Detect which cell encompasses the target text, then output its [X, Y] center coordinate. 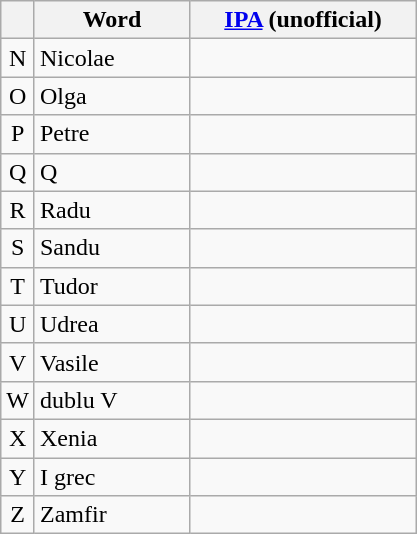
Xenia [112, 438]
V [18, 362]
P [18, 134]
R [18, 210]
Vasile [112, 362]
O [18, 96]
Word [112, 20]
Udrea [112, 324]
I grec [112, 477]
Sandu [112, 248]
dublu V [112, 400]
T [18, 286]
Olga [112, 96]
N [18, 58]
Y [18, 477]
Petre [112, 134]
IPA (unofficial) [304, 20]
Nicolae [112, 58]
Zamfir [112, 515]
S [18, 248]
U [18, 324]
Radu [112, 210]
Tudor [112, 286]
W [18, 400]
X [18, 438]
Z [18, 515]
